Extract the (X, Y) coordinate from the center of the cell holding the provided text.  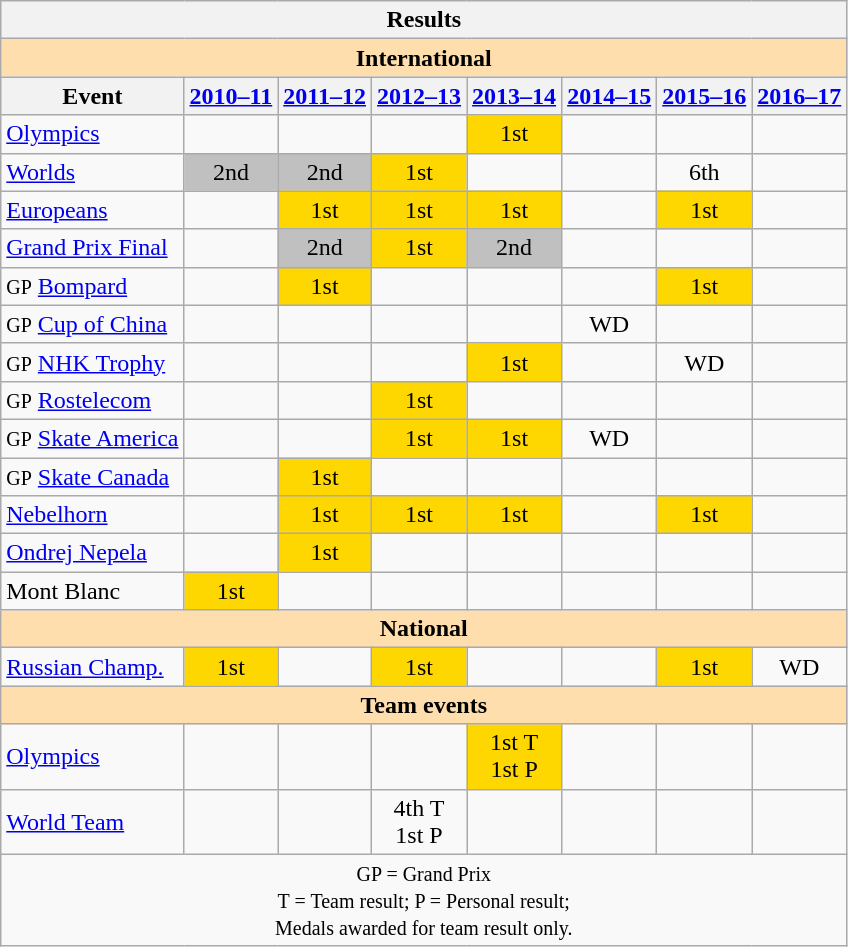
National (424, 629)
GP Skate America (92, 438)
2015–16 (704, 96)
1st T 1st P (514, 756)
GP Skate Canada (92, 477)
2014–15 (610, 96)
GP Bompard (92, 286)
4th T 1st P (420, 822)
Team events (424, 705)
2012–13 (420, 96)
GP Cup of China (92, 324)
6th (704, 172)
Europeans (92, 210)
GP NHK Trophy (92, 362)
Mont Blanc (92, 591)
GP Rostelecom (92, 400)
World Team (92, 822)
International (424, 58)
2016–17 (800, 96)
Event (92, 96)
Results (424, 20)
2013–14 (514, 96)
Worlds (92, 172)
Ondrej Nepela (92, 553)
2011–12 (325, 96)
Nebelhorn (92, 515)
Russian Champ. (92, 667)
2010–11 (231, 96)
GP = Grand Prix T = Team result; P = Personal result; Medals awarded for team result only. (424, 900)
Grand Prix Final (92, 248)
